From the cell containing the given text, extract its center point as (X, Y) coordinate. 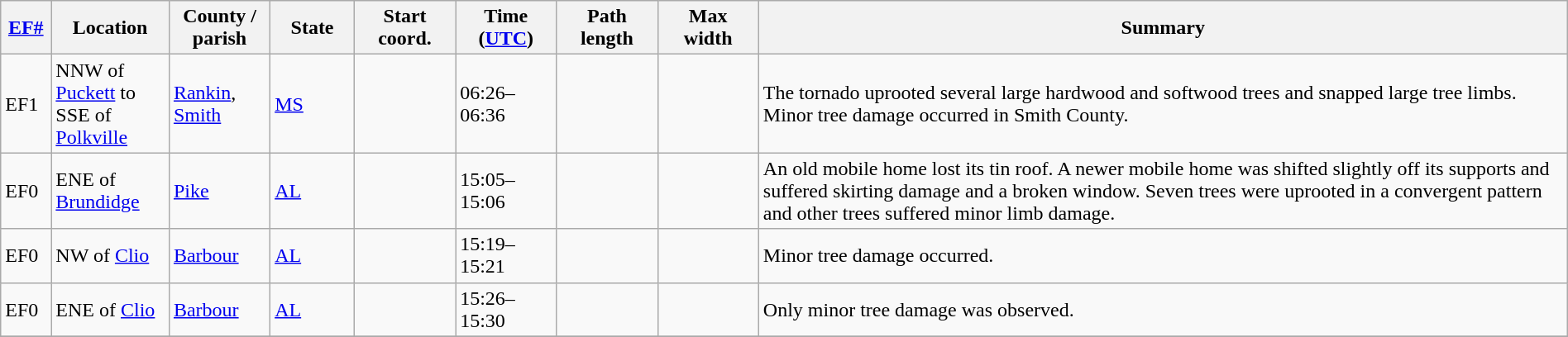
Path length (607, 28)
15:26–15:30 (506, 309)
EF1 (26, 104)
Only minor tree damage was observed. (1163, 309)
06:26–06:36 (506, 104)
Pike (219, 191)
EF# (26, 28)
Time (UTC) (506, 28)
ENE of Clio (111, 309)
State (313, 28)
Rankin, Smith (219, 104)
Location (111, 28)
MS (313, 104)
Minor tree damage occurred. (1163, 256)
15:19–15:21 (506, 256)
The tornado uprooted several large hardwood and softwood trees and snapped large tree limbs. Minor tree damage occurred in Smith County. (1163, 104)
Max width (708, 28)
ENE of Brundidge (111, 191)
NNW of Puckett to SSE of Polkville (111, 104)
15:05–15:06 (506, 191)
Summary (1163, 28)
NW of Clio (111, 256)
County / parish (219, 28)
Start coord. (404, 28)
